For the text-containing cell, return its midpoint in [x, y] coordinate format. 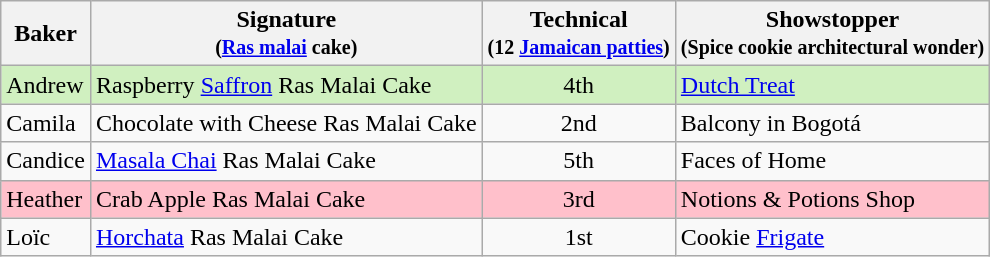
Cookie Frigate [832, 237]
Andrew [46, 85]
Baker [46, 34]
Signature(Ras malai cake) [286, 34]
3rd [578, 199]
1st [578, 237]
Masala Chai Ras Malai Cake [286, 161]
Loïc [46, 237]
Heather [46, 199]
Camila [46, 123]
Horchata Ras Malai Cake [286, 237]
Showstopper(Spice cookie architectural wonder) [832, 34]
Technical(12 Jamaican patties) [578, 34]
4th [578, 85]
2nd [578, 123]
Candice [46, 161]
Raspberry Saffron Ras Malai Cake [286, 85]
5th [578, 161]
Dutch Treat [832, 85]
Notions & Potions Shop [832, 199]
Faces of Home [832, 161]
Chocolate with Cheese Ras Malai Cake [286, 123]
Crab Apple Ras Malai Cake [286, 199]
Balcony in Bogotá [832, 123]
